Scan for the cell matching the given text and deliver its (x, y) coordinate at center. 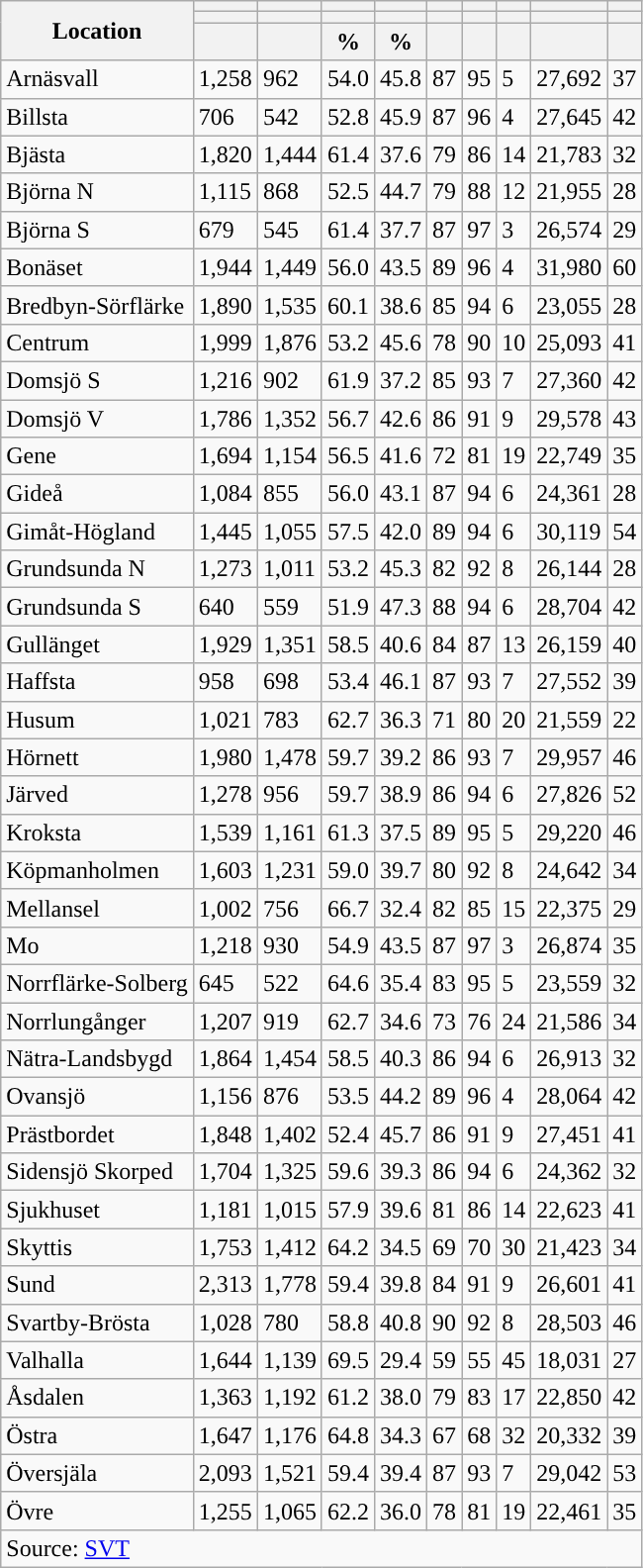
39.7 (400, 870)
56.7 (348, 419)
66.7 (348, 908)
45.6 (400, 343)
Bjästa (97, 154)
Husum (97, 720)
27,552 (570, 682)
58.8 (348, 1323)
956 (289, 795)
Översjäla (97, 1473)
59.6 (348, 1172)
Grundsunda N (97, 569)
32.4 (400, 908)
29,957 (570, 757)
1,002 (226, 908)
27 (625, 1360)
38.0 (400, 1398)
53.5 (348, 1097)
1,176 (289, 1435)
18,031 (570, 1360)
45.9 (400, 117)
1,181 (226, 1210)
37.7 (400, 230)
29,578 (570, 419)
72 (445, 456)
25,093 (570, 343)
1,352 (289, 419)
57.5 (348, 532)
59.0 (348, 870)
44.7 (400, 192)
54.9 (348, 945)
Haffsta (97, 682)
1,255 (226, 1511)
76 (479, 1021)
31,980 (570, 267)
26,601 (570, 1285)
1,644 (226, 1360)
21,423 (570, 1247)
39.2 (400, 757)
24,361 (570, 494)
34.6 (400, 1021)
21,783 (570, 154)
1,402 (289, 1134)
Hörnett (97, 757)
52.8 (348, 117)
59 (445, 1360)
Prästbordet (97, 1134)
1,647 (226, 1435)
Sidensjö Skorped (97, 1172)
22 (625, 720)
Billsta (97, 117)
29,042 (570, 1473)
27,692 (570, 79)
64.6 (348, 983)
27,360 (570, 380)
Åsdalen (97, 1398)
17 (514, 1398)
1,351 (289, 644)
1,778 (289, 1285)
10 (514, 343)
522 (289, 983)
1,055 (289, 532)
34.5 (400, 1247)
64.2 (348, 1247)
1,521 (289, 1473)
22,850 (570, 1398)
Domsjö V (97, 419)
Östra (97, 1435)
545 (289, 230)
22,749 (570, 456)
27,451 (570, 1134)
1,084 (226, 494)
1,694 (226, 456)
1,192 (289, 1398)
22,375 (570, 908)
Gimåt-Högland (97, 532)
706 (226, 117)
45.7 (400, 1134)
Sjukhuset (97, 1210)
1,864 (226, 1059)
23,559 (570, 983)
47.3 (400, 607)
30 (514, 1247)
1,753 (226, 1247)
1,015 (289, 1210)
60.1 (348, 305)
Centrum (97, 343)
1,258 (226, 79)
38.9 (400, 795)
38.6 (400, 305)
Skyttis (97, 1247)
43 (625, 419)
52.4 (348, 1134)
40 (625, 644)
1,065 (289, 1511)
21,955 (570, 192)
22,461 (570, 1511)
15 (514, 908)
29.4 (400, 1360)
39.4 (400, 1473)
73 (445, 1021)
37.5 (400, 833)
1,876 (289, 343)
28,704 (570, 607)
27,645 (570, 117)
35.4 (400, 983)
1,363 (226, 1398)
1,848 (226, 1134)
21,586 (570, 1021)
29,220 (570, 833)
45.8 (400, 79)
61.9 (348, 380)
24 (514, 1021)
1,154 (289, 456)
1,535 (289, 305)
69.5 (348, 1360)
930 (289, 945)
53.4 (348, 682)
783 (289, 720)
37 (625, 79)
28,503 (570, 1323)
1,278 (226, 795)
756 (289, 908)
542 (289, 117)
1,011 (289, 569)
26,144 (570, 569)
27,826 (570, 795)
54 (625, 532)
Nätra-Landsbygd (97, 1059)
42.0 (400, 532)
45 (514, 1360)
Domsjö S (97, 380)
Järved (97, 795)
61.2 (348, 1398)
Björna N (97, 192)
Kroksta (97, 833)
26,874 (570, 945)
1,156 (226, 1097)
37.6 (400, 154)
Source: SVT (321, 1548)
868 (289, 192)
26,913 (570, 1059)
1,218 (226, 945)
902 (289, 380)
2,313 (226, 1285)
1,704 (226, 1172)
24,642 (570, 870)
645 (226, 983)
52 (625, 795)
45.3 (400, 569)
1,207 (226, 1021)
780 (289, 1323)
70 (479, 1247)
Norrlungånger (97, 1021)
698 (289, 682)
1,944 (226, 267)
51.9 (348, 607)
Sund (97, 1285)
1,325 (289, 1172)
1,231 (289, 870)
1,980 (226, 757)
876 (289, 1097)
679 (226, 230)
1,786 (226, 419)
28,064 (570, 1097)
41.6 (400, 456)
24,362 (570, 1172)
958 (226, 682)
40.6 (400, 644)
55 (479, 1360)
Mellansel (97, 908)
68 (479, 1435)
1,478 (289, 757)
1,412 (289, 1247)
67 (445, 1435)
36.3 (400, 720)
61.3 (348, 833)
1,603 (226, 870)
640 (226, 607)
Ovansjö (97, 1097)
57.9 (348, 1210)
559 (289, 607)
40.3 (400, 1059)
Gullänget (97, 644)
20,332 (570, 1435)
Arnäsvall (97, 79)
1,028 (226, 1323)
46.1 (400, 682)
919 (289, 1021)
Svartby-Brösta (97, 1323)
54.0 (348, 79)
44.2 (400, 1097)
1,161 (289, 833)
1,890 (226, 305)
855 (289, 494)
36.0 (400, 1511)
1,273 (226, 569)
1,115 (226, 192)
43.1 (400, 494)
1,929 (226, 644)
12 (514, 192)
34.3 (400, 1435)
26,159 (570, 644)
40.8 (400, 1323)
39.6 (400, 1210)
Location (97, 31)
39.3 (400, 1172)
Grundsunda S (97, 607)
Gideå (97, 494)
Gene (97, 456)
1,820 (226, 154)
20 (514, 720)
Valhalla (97, 1360)
1,539 (226, 833)
52.5 (348, 192)
1,454 (289, 1059)
1,999 (226, 343)
Mo (97, 945)
1,449 (289, 267)
42.6 (400, 419)
21,559 (570, 720)
1,021 (226, 720)
30,119 (570, 532)
1,216 (226, 380)
53 (625, 1473)
Björna S (97, 230)
Norrflärke-Solberg (97, 983)
26,574 (570, 230)
1,445 (226, 532)
64.8 (348, 1435)
56.5 (348, 456)
62.2 (348, 1511)
69 (445, 1247)
Övre (97, 1511)
2,093 (226, 1473)
22,623 (570, 1210)
Bonäset (97, 267)
Köpmanholmen (97, 870)
60 (625, 267)
1,139 (289, 1360)
Bredbyn-Sörflärke (97, 305)
39.8 (400, 1285)
1,444 (289, 154)
962 (289, 79)
13 (514, 644)
37.2 (400, 380)
71 (445, 720)
23,055 (570, 305)
